Find where the given text appears and provide that cell's center as [X, Y] coordinate. 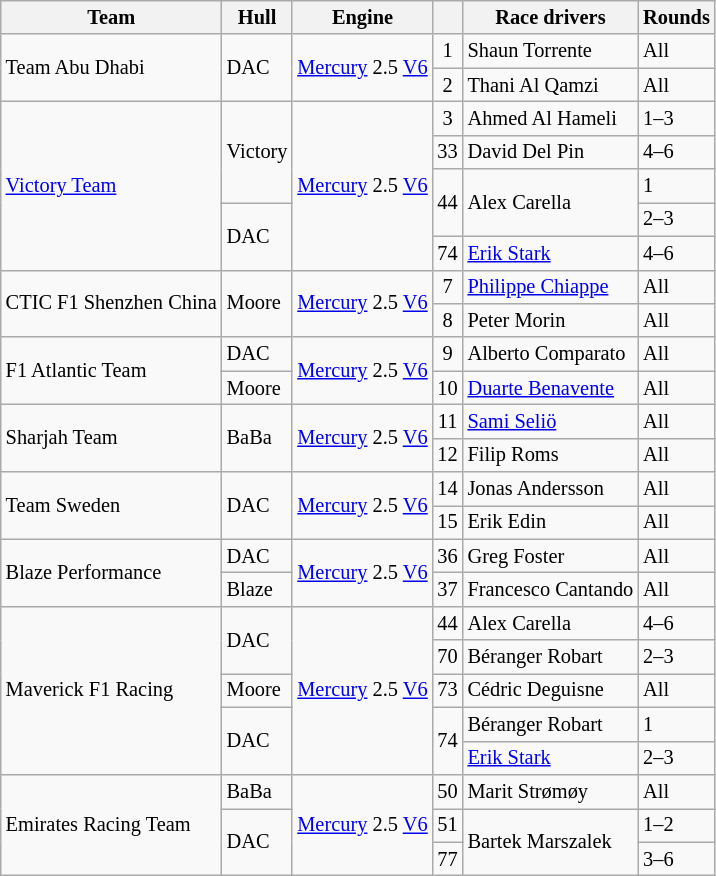
11 [448, 421]
12 [448, 455]
Team Abu Dhabi [112, 68]
77 [448, 859]
37 [448, 589]
Cédric Deguisne [551, 690]
14 [448, 489]
33 [448, 152]
Hull [258, 17]
10 [448, 388]
Emirates Racing Team [112, 824]
3–6 [676, 859]
David Del Pin [551, 152]
Erik Edin [551, 522]
Duarte Benavente [551, 388]
Francesco Cantando [551, 589]
Victory Team [112, 185]
Marit Strømøy [551, 791]
Victory [258, 152]
Team Sweden [112, 506]
Rounds [676, 17]
1–3 [676, 118]
50 [448, 791]
Race drivers [551, 17]
Jonas Andersson [551, 489]
Greg Foster [551, 556]
15 [448, 522]
Engine [362, 17]
8 [448, 320]
9 [448, 354]
Shaun Torrente [551, 51]
Sharjah Team [112, 438]
70 [448, 657]
51 [448, 825]
73 [448, 690]
Blaze [258, 589]
Thani Al Qamzi [551, 85]
1–2 [676, 825]
Alberto Comparato [551, 354]
Ahmed Al Hameli [551, 118]
Philippe Chiappe [551, 287]
7 [448, 287]
Bartek Marszalek [551, 842]
Maverick F1 Racing [112, 690]
3 [448, 118]
Peter Morin [551, 320]
Blaze Performance [112, 572]
Sami Seliö [551, 421]
Filip Roms [551, 455]
F1 Atlantic Team [112, 370]
CTIC F1 Shenzhen China [112, 304]
36 [448, 556]
2 [448, 85]
Team [112, 17]
